Capture the cell that displays the provided text and extract its [x, y] central coordinate. 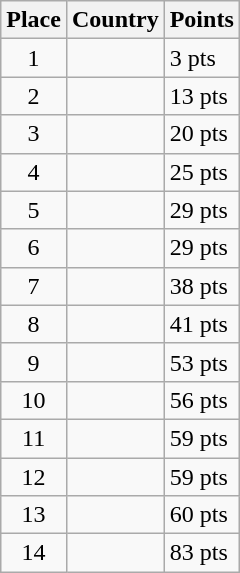
9 [34, 362]
3 pts [202, 58]
7 [34, 286]
14 [34, 553]
Place [34, 20]
10 [34, 400]
1 [34, 58]
2 [34, 96]
53 pts [202, 362]
Points [202, 20]
12 [34, 477]
6 [34, 248]
3 [34, 134]
83 pts [202, 553]
60 pts [202, 515]
25 pts [202, 172]
41 pts [202, 324]
5 [34, 210]
38 pts [202, 286]
20 pts [202, 134]
4 [34, 172]
Country [115, 20]
11 [34, 438]
8 [34, 324]
13 [34, 515]
13 pts [202, 96]
56 pts [202, 400]
